Locate the cell with the specified text and output its (X, Y) center coordinate. 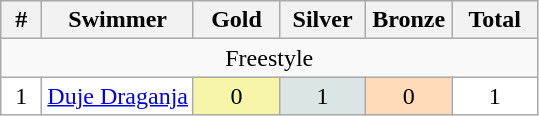
Duje Draganja (118, 96)
Gold (236, 20)
Total (495, 20)
# (22, 20)
Swimmer (118, 20)
Freestyle (270, 58)
Silver (323, 20)
Bronze (409, 20)
